Determine the (x, y) coordinate at the center of the cell enclosing the given text.  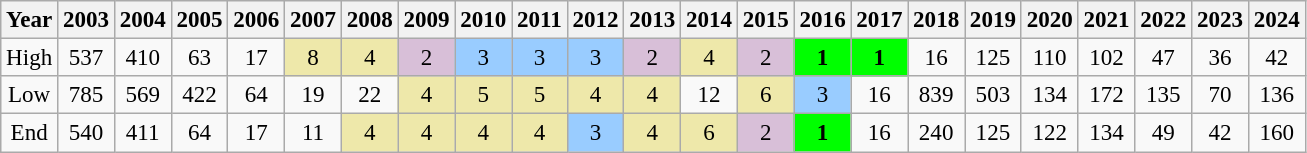
36 (1220, 58)
2024 (1276, 20)
2020 (1050, 20)
2021 (1106, 20)
High (30, 58)
839 (936, 95)
22 (370, 95)
122 (1050, 133)
540 (86, 133)
110 (1050, 58)
135 (1164, 95)
12 (710, 95)
160 (1276, 133)
569 (142, 95)
2018 (936, 20)
Low (30, 95)
2010 (484, 20)
2006 (256, 20)
2015 (766, 20)
2012 (596, 20)
2005 (200, 20)
70 (1220, 95)
2023 (1220, 20)
2022 (1164, 20)
2004 (142, 20)
11 (314, 133)
49 (1164, 133)
2003 (86, 20)
47 (1164, 58)
240 (936, 133)
2008 (370, 20)
19 (314, 95)
2019 (994, 20)
410 (142, 58)
2016 (822, 20)
63 (200, 58)
503 (994, 95)
2013 (652, 20)
End (30, 133)
411 (142, 133)
2017 (880, 20)
8 (314, 58)
785 (86, 95)
172 (1106, 95)
2007 (314, 20)
422 (200, 95)
2011 (540, 20)
136 (1276, 95)
537 (86, 58)
2009 (426, 20)
102 (1106, 58)
Year (30, 20)
2014 (710, 20)
